Detect which cell encompasses the target text, then output its (X, Y) center coordinate. 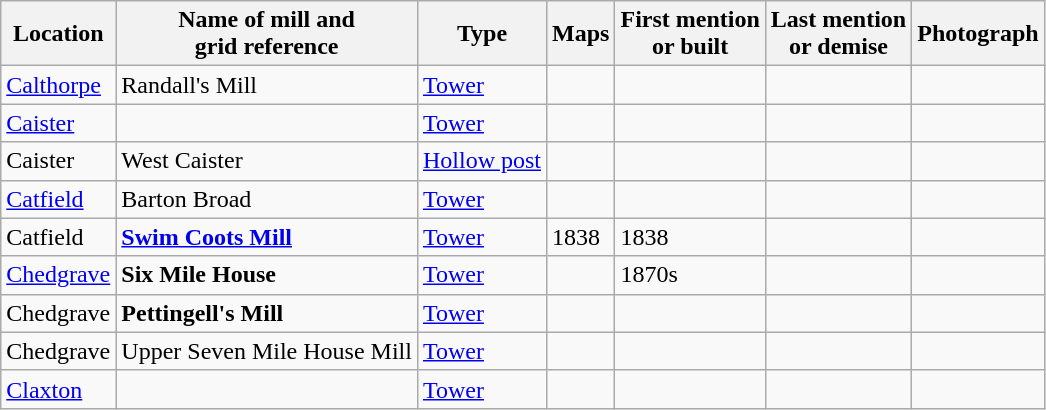
Randall's Mill (267, 85)
1870s (690, 275)
Swim Coots Mill (267, 237)
Maps (581, 34)
Barton Broad (267, 199)
Six Mile House (267, 275)
Photograph (978, 34)
Last mention or demise (838, 34)
Hollow post (482, 161)
Upper Seven Mile House Mill (267, 351)
Claxton (58, 389)
Location (58, 34)
First mentionor built (690, 34)
Pettingell's Mill (267, 313)
Name of mill andgrid reference (267, 34)
Calthorpe (58, 85)
West Caister (267, 161)
Type (482, 34)
